Pinpoint the cell where the given text exists, returning its [X, Y] midpoint coordinate. 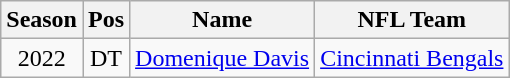
2022 [42, 58]
DT [106, 58]
Cincinnati Bengals [412, 58]
NFL Team [412, 20]
Domenique Davis [222, 58]
Season [42, 20]
Pos [106, 20]
Name [222, 20]
